Detect which cell encompasses the target text, then output its [x, y] center coordinate. 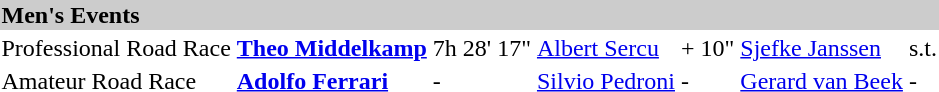
Theo Middelkamp [332, 48]
s.t. [922, 48]
+ 10" [707, 48]
Men's Events [469, 15]
Albert Sercu [606, 48]
7h 28' 17" [482, 48]
Sjefke Janssen [822, 48]
Professional Road Race [116, 48]
